Find where the given text appears and provide that cell's center as (x, y) coordinate. 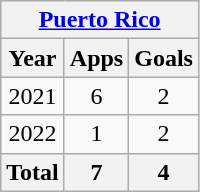
Total (33, 172)
Year (33, 58)
1 (96, 134)
2022 (33, 134)
4 (164, 172)
Puerto Rico (100, 20)
7 (96, 172)
6 (96, 96)
Apps (96, 58)
2021 (33, 96)
Goals (164, 58)
